Find where the given text appears and provide that cell's center as (X, Y) coordinate. 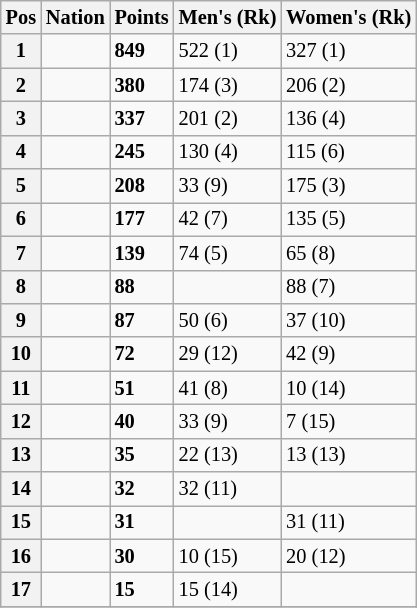
Pos (21, 17)
849 (142, 51)
10 (21, 354)
22 (13) (228, 455)
29 (12) (228, 354)
Women's (Rk) (348, 17)
2 (21, 85)
5 (21, 186)
174 (3) (228, 85)
72 (142, 354)
Nation (76, 17)
327 (1) (348, 51)
32 (142, 489)
206 (2) (348, 85)
177 (142, 219)
337 (142, 118)
175 (3) (348, 186)
37 (10) (348, 320)
12 (21, 421)
3 (21, 118)
41 (8) (228, 388)
30 (142, 556)
65 (8) (348, 253)
13 (13) (348, 455)
139 (142, 253)
11 (21, 388)
50 (6) (228, 320)
115 (6) (348, 152)
Points (142, 17)
17 (21, 589)
15 (14) (228, 589)
16 (21, 556)
201 (2) (228, 118)
1 (21, 51)
135 (5) (348, 219)
14 (21, 489)
42 (9) (348, 354)
8 (21, 287)
522 (1) (228, 51)
245 (142, 152)
40 (142, 421)
35 (142, 455)
7 (21, 253)
Men's (Rk) (228, 17)
51 (142, 388)
13 (21, 455)
87 (142, 320)
7 (15) (348, 421)
32 (11) (228, 489)
130 (4) (228, 152)
88 (142, 287)
10 (14) (348, 388)
380 (142, 85)
74 (5) (228, 253)
9 (21, 320)
208 (142, 186)
136 (4) (348, 118)
10 (15) (228, 556)
4 (21, 152)
6 (21, 219)
88 (7) (348, 287)
20 (12) (348, 556)
42 (7) (228, 219)
31 (142, 522)
31 (11) (348, 522)
